Pinpoint the cell where the given text exists, returning its [x, y] midpoint coordinate. 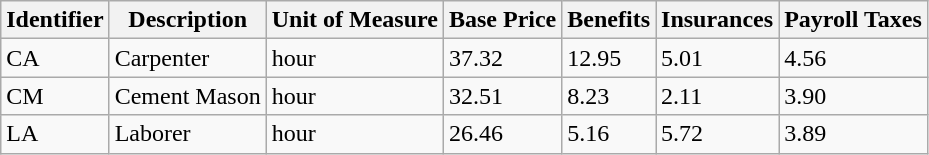
Laborer [188, 134]
Base Price [502, 20]
8.23 [609, 96]
26.46 [502, 134]
Cement Mason [188, 96]
32.51 [502, 96]
Identifier [55, 20]
2.11 [718, 96]
3.90 [854, 96]
CA [55, 58]
5.01 [718, 58]
Payroll Taxes [854, 20]
Unit of Measure [354, 20]
CM [55, 96]
37.32 [502, 58]
5.16 [609, 134]
Benefits [609, 20]
3.89 [854, 134]
Description [188, 20]
LA [55, 134]
12.95 [609, 58]
4.56 [854, 58]
5.72 [718, 134]
Carpenter [188, 58]
Insurances [718, 20]
